Capture the cell that displays the provided text and extract its [X, Y] central coordinate. 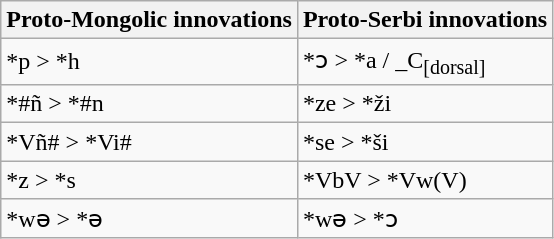
*#ñ > *#n [150, 104]
Proto-Serbi innovations [424, 20]
*se > *ši [424, 142]
*Vñ# > *Vi# [150, 142]
*wə > *ə [150, 219]
Proto-Mongolic innovations [150, 20]
*ze > *ži [424, 104]
*p > *h [150, 62]
*VbV > *Vw(V) [424, 180]
*z > *s [150, 180]
*ɔ > *a / _C[dorsal] [424, 62]
*wə > *ɔ [424, 219]
